Output the [X, Y] coordinate of the center of the cell containing the given text.  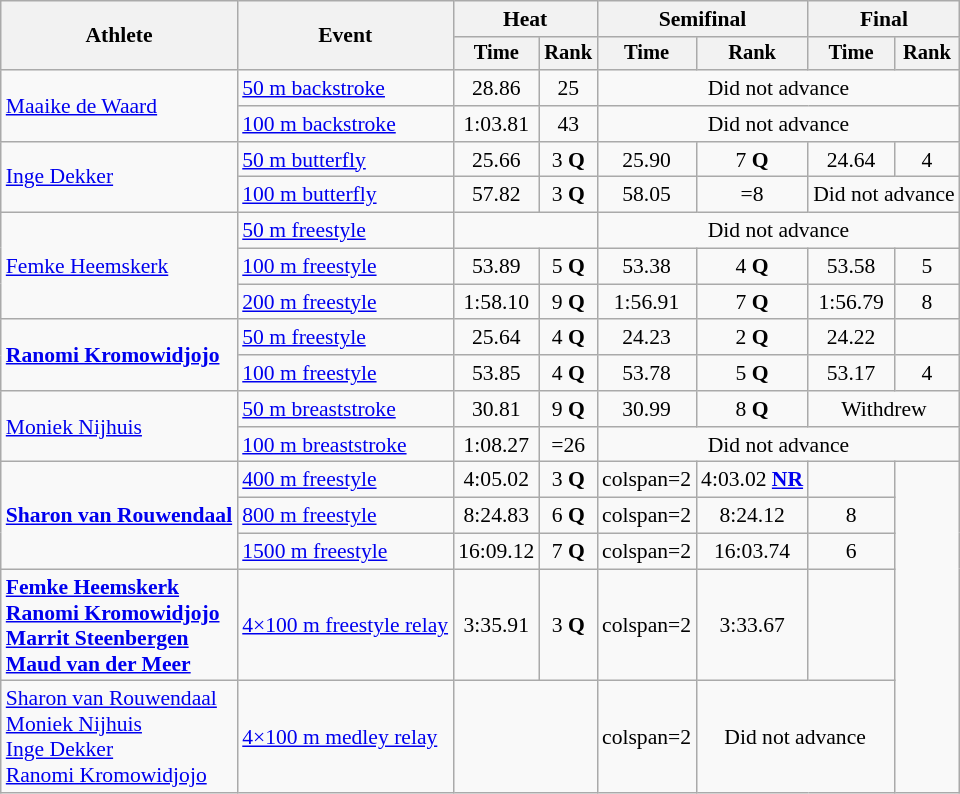
25 [568, 88]
Sharon van Rouwendaal [119, 516]
4:03.02 NR [752, 480]
1:03.81 [496, 124]
100 m breaststroke [345, 445]
53.89 [496, 267]
50 m breaststroke [345, 409]
1500 m freestyle [345, 552]
58.05 [646, 195]
Athlete [119, 36]
53.17 [851, 373]
8 Q [752, 409]
1:08.27 [496, 445]
8:24.83 [496, 516]
3:33.67 [752, 625]
25.64 [496, 338]
400 m freestyle [345, 480]
30.81 [496, 409]
6 Q [568, 516]
43 [568, 124]
28.86 [496, 88]
50 m butterfly [345, 160]
Inge Dekker [119, 178]
Semifinal [702, 19]
200 m freestyle [345, 302]
Event [345, 36]
800 m freestyle [345, 516]
=26 [568, 445]
100 m butterfly [345, 195]
57.82 [496, 195]
4:05.02 [496, 480]
50 m backstroke [345, 88]
8:24.12 [752, 516]
Withdrew [884, 409]
16:09.12 [496, 552]
Femke Heemskerk [119, 266]
Final [884, 19]
30.99 [646, 409]
6 [851, 552]
25.90 [646, 160]
5 [927, 267]
2 Q [752, 338]
24.23 [646, 338]
Ranomi Kromowidjojo [119, 356]
Maaike de Waard [119, 106]
Femke HeemskerkRanomi KromowidjojoMarrit SteenbergenMaud van der Meer [119, 625]
Moniek Nijhuis [119, 426]
53.78 [646, 373]
3:35.91 [496, 625]
16:03.74 [752, 552]
53.58 [851, 267]
25.66 [496, 160]
4×100 m freestyle relay [345, 625]
53.85 [496, 373]
Heat [525, 19]
1:56.79 [851, 302]
1:58.10 [496, 302]
=8 [752, 195]
100 m backstroke [345, 124]
1:56.91 [646, 302]
24.64 [851, 160]
4×100 m medley relay [345, 737]
Sharon van RouwendaalMoniek NijhuisInge DekkerRanomi Kromowidjojo [119, 737]
24.22 [851, 338]
53.38 [646, 267]
